Extract the [X, Y] coordinate from the center of the cell holding the provided text.  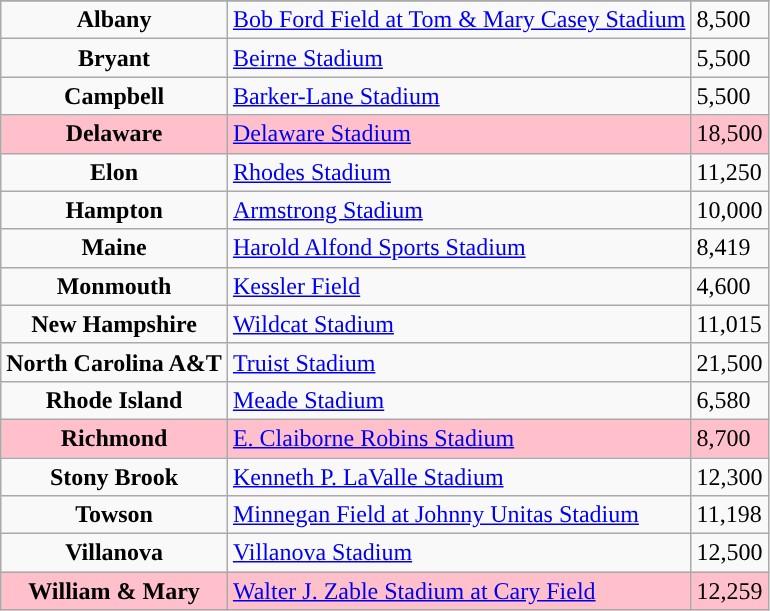
8,700 [730, 438]
12,259 [730, 591]
Stony Brook [114, 477]
11,015 [730, 324]
Walter J. Zable Stadium at Cary Field [459, 591]
Bob Ford Field at Tom & Mary Casey Stadium [459, 20]
12,300 [730, 477]
Villanova Stadium [459, 553]
10,000 [730, 210]
21,500 [730, 362]
Monmouth [114, 286]
Wildcat Stadium [459, 324]
Campbell [114, 96]
Barker-Lane Stadium [459, 96]
8,419 [730, 248]
Kenneth P. LaValle Stadium [459, 477]
Armstrong Stadium [459, 210]
Harold Alfond Sports Stadium [459, 248]
Kessler Field [459, 286]
Minnegan Field at Johnny Unitas Stadium [459, 515]
Rhode Island [114, 400]
Delaware Stadium [459, 134]
Beirne Stadium [459, 58]
12,500 [730, 553]
Hampton [114, 210]
Albany [114, 20]
11,250 [730, 172]
New Hampshire [114, 324]
8,500 [730, 20]
Richmond [114, 438]
6,580 [730, 400]
William & Mary [114, 591]
4,600 [730, 286]
Villanova [114, 553]
Maine [114, 248]
Towson [114, 515]
Bryant [114, 58]
18,500 [730, 134]
Elon [114, 172]
Delaware [114, 134]
11,198 [730, 515]
E. Claiborne Robins Stadium [459, 438]
Truist Stadium [459, 362]
Meade Stadium [459, 400]
North Carolina A&T [114, 362]
Rhodes Stadium [459, 172]
